Find where the given text appears and provide that cell's center as (X, Y) coordinate. 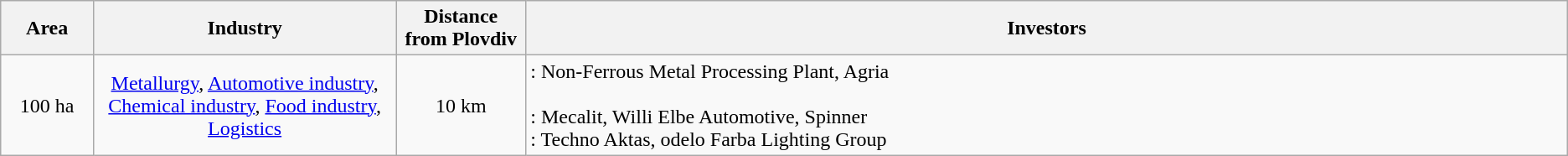
Area (47, 29)
Distance from Plovdiv (461, 29)
Investors (1047, 29)
: Non-Ferrous Metal Processing Plant, Agria: Mecalit, Willi Elbe Automotive, Spinner : Techno Aktas, odelo Farba Lighting Group (1047, 106)
Metallurgy, Automotive industry, Chemical industry, Food industry, Logistics (245, 106)
10 km (461, 106)
Industry (245, 29)
100 ha (47, 106)
